Find where the given text appears and provide that cell's center as (x, y) coordinate. 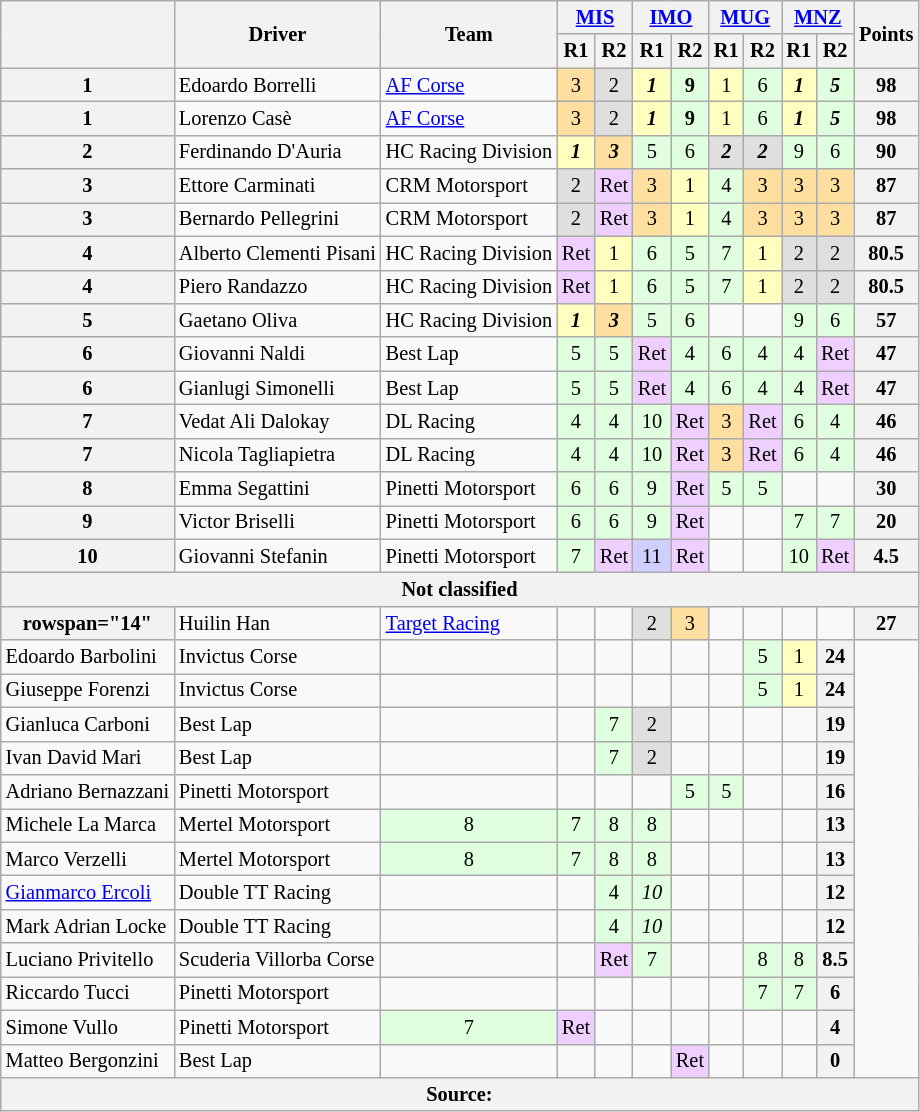
16 (835, 791)
0 (835, 1061)
MIS (595, 17)
Not classified (460, 589)
Gaetano Oliva (278, 320)
Points (886, 34)
Michele La Marca (88, 825)
Luciano Privitello (88, 960)
MNZ (818, 17)
Vedat Ali Dalokay (278, 421)
30 (886, 489)
27 (886, 623)
Piero Randazzo (278, 287)
Edoardo Borrelli (278, 85)
Ettore Carminati (278, 186)
IMO (671, 17)
Scuderia Villorba Corse (278, 960)
Giuseppe Forenzi (88, 690)
20 (886, 522)
Matteo Bergonzini (88, 1061)
Giovanni Stefanin (278, 556)
Huilin Han (278, 623)
Ferdinando D'Auria (278, 152)
Gianluca Carboni (88, 724)
Marco Verzelli (88, 859)
Team (469, 34)
Target Racing (469, 623)
Giovanni Naldi (278, 354)
Emma Segattini (278, 489)
Victor Briselli (278, 522)
Lorenzo Casè (278, 118)
11 (652, 556)
Bernardo Pellegrini (278, 219)
Riccardo Tucci (88, 993)
Ivan David Mari (88, 758)
90 (886, 152)
8.5 (835, 960)
Simone Vullo (88, 1027)
Alberto Clementi Pisani (278, 253)
Source: (460, 1094)
Gianlugi Simonelli (278, 388)
Adriano Bernazzani (88, 791)
Edoardo Barbolini (88, 657)
Mark Adrian Locke (88, 926)
MUG (746, 17)
57 (886, 320)
Driver (278, 34)
4.5 (886, 556)
Nicola Tagliapietra (278, 455)
Gianmarco Ercoli (88, 892)
rowspan="14" (88, 623)
